Provide the [x, y] coordinate of the cell's center where the given text is located.  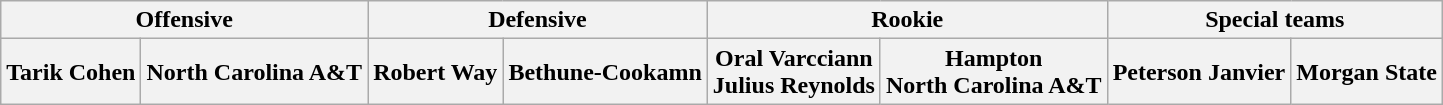
Robert Way [436, 72]
Rookie [907, 20]
Hampton North Carolina A&T [994, 72]
Offensive [184, 20]
Peterson Janvier [1199, 72]
Oral Varcciann Julius Reynolds [794, 72]
North Carolina A&T [254, 72]
Bethune-Cookamn [605, 72]
Special teams [1274, 20]
Defensive [538, 20]
Morgan State [1367, 72]
Tarik Cohen [71, 72]
